Detect which cell encompasses the target text, then output its [X, Y] center coordinate. 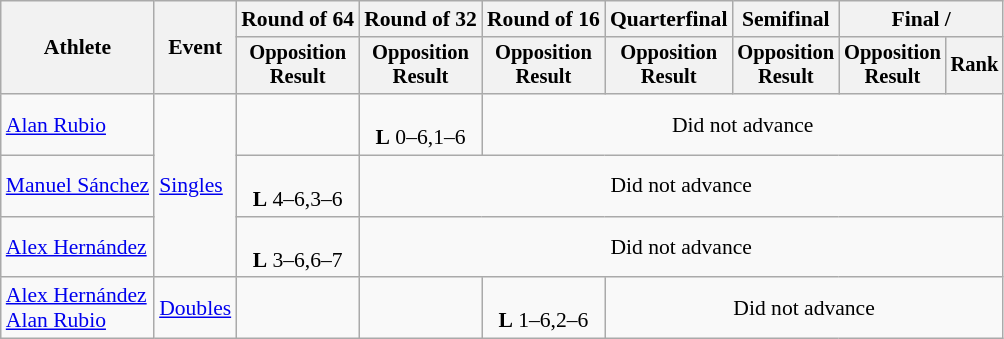
Round of 64 [298, 19]
L 0–6,1–6 [420, 124]
Doubles [195, 308]
L 3–6,6–7 [298, 248]
L 1–6,2–6 [544, 308]
L 4–6,3–6 [298, 186]
Semifinal [786, 19]
Quarterfinal [669, 19]
Round of 16 [544, 19]
Round of 32 [420, 19]
Alan Rubio [78, 124]
Manuel Sánchez [78, 186]
Rank [975, 66]
Alex Hernández [78, 248]
Final / [921, 19]
Alex HernándezAlan Rubio [78, 308]
Singles [195, 186]
Athlete [78, 48]
Event [195, 48]
